Return (X, Y) of the center of cell containing provided text 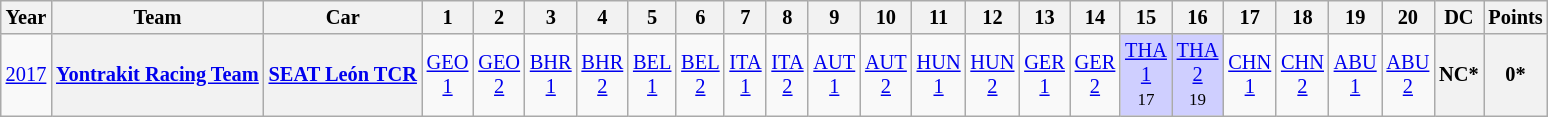
3 (551, 17)
Points (1516, 17)
15 (1146, 17)
GER2 (1095, 75)
2017 (26, 75)
9 (834, 17)
6 (700, 17)
4 (603, 17)
19 (1356, 17)
17 (1250, 17)
CHN2 (1302, 75)
16 (1198, 17)
ABU1 (1356, 75)
Car (343, 17)
CHN1 (1250, 75)
HUN2 (992, 75)
AUT1 (834, 75)
13 (1044, 17)
Year (26, 17)
BEL1 (652, 75)
2 (499, 17)
ITA2 (787, 75)
ITA1 (745, 75)
10 (886, 17)
7 (745, 17)
11 (939, 17)
AUT2 (886, 75)
0* (1516, 75)
5 (652, 17)
SEAT León TCR (343, 75)
GEO1 (448, 75)
GER1 (1044, 75)
BEL2 (700, 75)
ABU2 (1408, 75)
HUN1 (939, 75)
14 (1095, 17)
GEO2 (499, 75)
18 (1302, 17)
Team (157, 17)
8 (787, 17)
12 (992, 17)
1 (448, 17)
THA219 (1198, 75)
DC (1458, 17)
20 (1408, 17)
Yontrakit Racing Team (157, 75)
NC* (1458, 75)
THA117 (1146, 75)
BHR2 (603, 75)
BHR1 (551, 75)
